Locate the cell with the specified text and output its [X, Y] center coordinate. 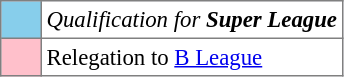
Qualification for Super League [192, 20]
Relegation to B League [192, 57]
